Output the [x, y] coordinate of the center of the cell containing the given text.  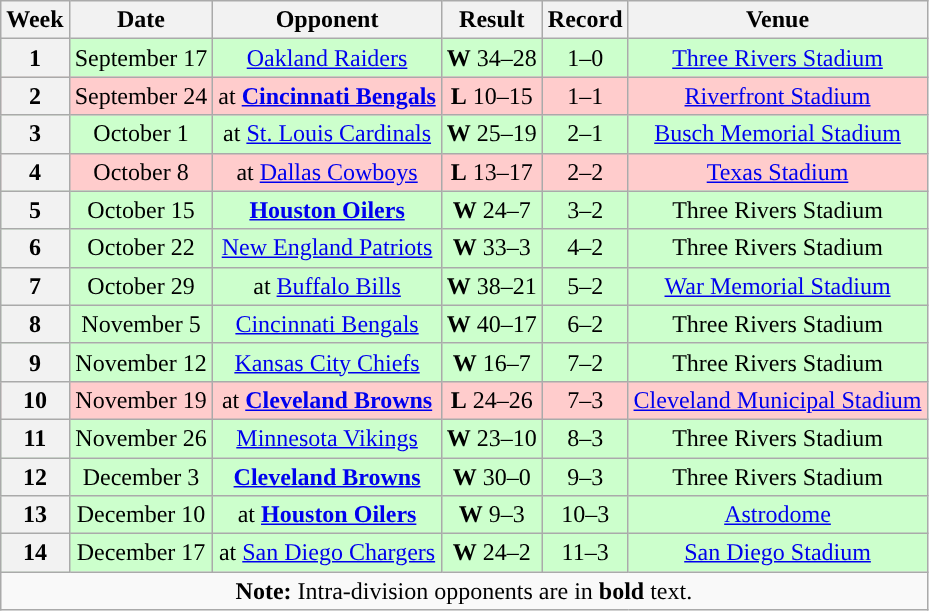
October 15 [141, 210]
Note: Intra-division opponents are in bold text. [464, 591]
4–2 [585, 248]
Opponent [327, 20]
13 [35, 515]
12 [35, 477]
Houston Oilers [327, 210]
10–3 [585, 515]
L 13–17 [492, 172]
5–2 [585, 286]
September 17 [141, 58]
7–2 [585, 362]
at San Diego Chargers [327, 553]
Week [35, 20]
Cincinnati Bengals [327, 324]
14 [35, 553]
6–2 [585, 324]
W 34–28 [492, 58]
9–3 [585, 477]
Cleveland Browns [327, 477]
at St. Louis Cardinals [327, 134]
W 40–17 [492, 324]
December 3 [141, 477]
2 [35, 96]
W 24–7 [492, 210]
W 38–21 [492, 286]
8 [35, 324]
Riverfront Stadium [778, 96]
at Buffalo Bills [327, 286]
at Dallas Cowboys [327, 172]
W 16–7 [492, 362]
Cleveland Municipal Stadium [778, 400]
11–3 [585, 553]
November 19 [141, 400]
New England Patriots [327, 248]
11 [35, 438]
Result [492, 20]
7–3 [585, 400]
Venue [778, 20]
W 24–2 [492, 553]
Busch Memorial Stadium [778, 134]
December 17 [141, 553]
1–1 [585, 96]
November 12 [141, 362]
November 5 [141, 324]
8–3 [585, 438]
Record [585, 20]
1–0 [585, 58]
10 [35, 400]
1 [35, 58]
December 10 [141, 515]
W 30–0 [492, 477]
W 23–10 [492, 438]
3 [35, 134]
War Memorial Stadium [778, 286]
Minnesota Vikings [327, 438]
at Cleveland Browns [327, 400]
L 10–15 [492, 96]
September 24 [141, 96]
9 [35, 362]
Astrodome [778, 515]
Texas Stadium [778, 172]
October 22 [141, 248]
2–1 [585, 134]
3–2 [585, 210]
at Houston Oilers [327, 515]
7 [35, 286]
5 [35, 210]
October 29 [141, 286]
6 [35, 248]
November 26 [141, 438]
W 25–19 [492, 134]
W 33–3 [492, 248]
October 8 [141, 172]
at Cincinnati Bengals [327, 96]
Date [141, 20]
4 [35, 172]
October 1 [141, 134]
Kansas City Chiefs [327, 362]
W 9–3 [492, 515]
Oakland Raiders [327, 58]
L 24–26 [492, 400]
San Diego Stadium [778, 553]
2–2 [585, 172]
